For the text-containing cell, return its midpoint in [x, y] coordinate format. 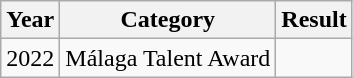
2022 [30, 58]
Category [168, 20]
Year [30, 20]
Result [314, 20]
Málaga Talent Award [168, 58]
